Locate the cell with the specified text and output its (x, y) center coordinate. 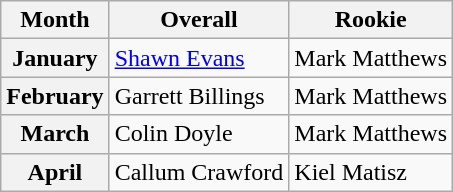
Callum Crawford (199, 172)
January (55, 58)
Garrett Billings (199, 96)
Kiel Matisz (371, 172)
Month (55, 20)
March (55, 134)
April (55, 172)
Colin Doyle (199, 134)
February (55, 96)
Shawn Evans (199, 58)
Overall (199, 20)
Rookie (371, 20)
